For the text-containing cell, return its midpoint in (x, y) coordinate format. 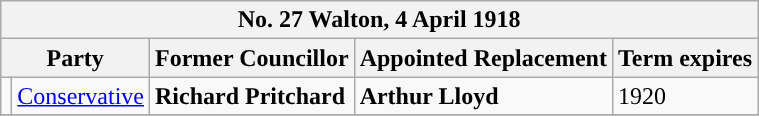
Appointed Replacement (483, 58)
1920 (684, 96)
Arthur Lloyd (483, 96)
Term expires (684, 58)
Former Councillor (252, 58)
No. 27 Walton, 4 April 1918 (380, 20)
Party (76, 58)
Richard Pritchard (252, 96)
Conservative (81, 96)
